Capture the cell that displays the provided text and extract its [X, Y] central coordinate. 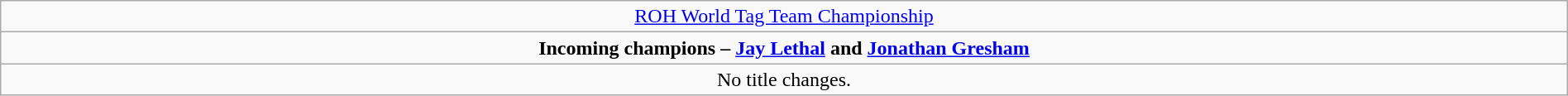
ROH World Tag Team Championship [784, 17]
No title changes. [784, 79]
Incoming champions – Jay Lethal and Jonathan Gresham [784, 48]
